Provide the [X, Y] coordinate of the cell's center where the given text is located.  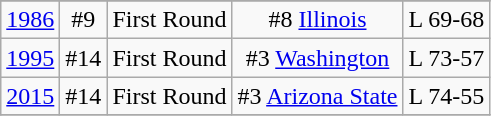
#9 [84, 20]
#8 Illinois [318, 20]
#3 Arizona State [318, 96]
L 74-55 [446, 96]
L 69-68 [446, 20]
1986 [30, 20]
2015 [30, 96]
1995 [30, 58]
#3 Washington [318, 58]
L 73-57 [446, 58]
